For the text-containing cell, return its midpoint in [x, y] coordinate format. 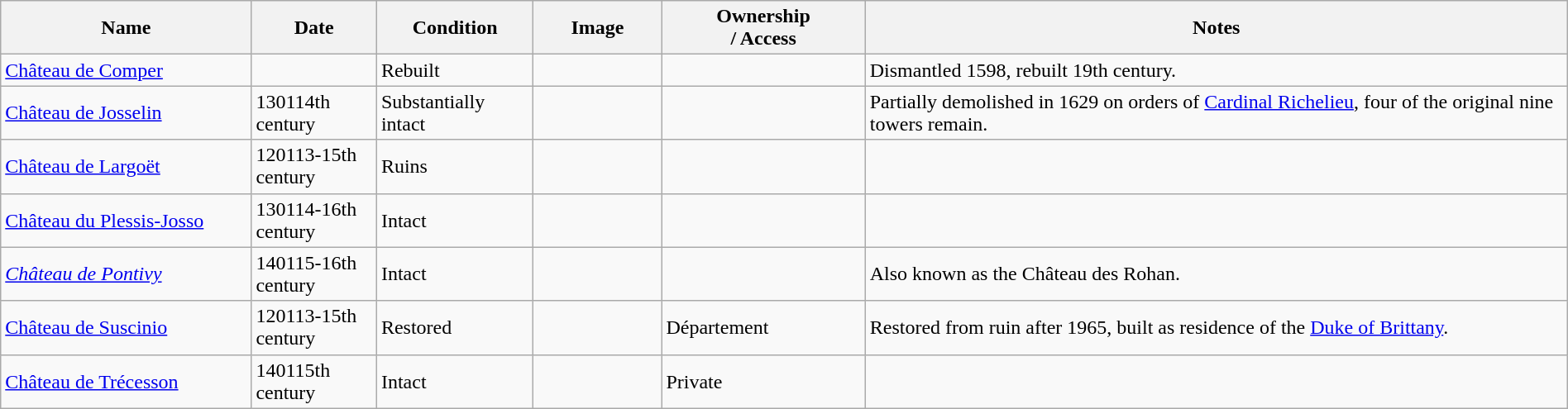
Date [314, 28]
Name [126, 28]
Also known as the Château des Rohan. [1216, 274]
Département [763, 327]
Château de Trécesson [126, 382]
Château de Suscinio [126, 327]
Restored from ruin after 1965, built as residence of the Duke of Brittany. [1216, 327]
140115-16th century [314, 274]
Ruins [455, 167]
Ownership/ Access [763, 28]
Château de Comper [126, 70]
Condition [455, 28]
Restored [455, 327]
140115th century [314, 382]
Private [763, 382]
130114th century [314, 112]
Partially demolished in 1629 on orders of Cardinal Richelieu, four of the original nine towers remain. [1216, 112]
Château de Josselin [126, 112]
Dismantled 1598, rebuilt 19th century. [1216, 70]
Château de Largoët [126, 167]
Rebuilt [455, 70]
Image [597, 28]
130114-16th century [314, 220]
Substantially intact [455, 112]
Château de Pontivy [126, 274]
Château du Plessis-Josso [126, 220]
Notes [1216, 28]
